Locate the cell with the specified text and output its [X, Y] center coordinate. 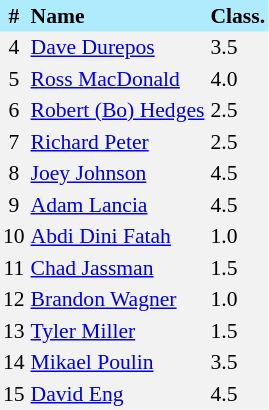
14 [14, 362]
12 [14, 300]
13 [14, 331]
Brandon Wagner [118, 300]
10 [14, 236]
4 [14, 48]
Tyler Miller [118, 331]
9 [14, 205]
7 [14, 142]
5 [14, 79]
Ross MacDonald [118, 79]
Mikael Poulin [118, 362]
6 [14, 110]
Abdi Dini Fatah [118, 236]
11 [14, 268]
8 [14, 174]
Robert (Bo) Hedges [118, 110]
15 [14, 394]
Joey Johnson [118, 174]
Name [118, 16]
Class. [238, 16]
4.0 [238, 79]
Dave Durepos [118, 48]
Chad Jassman [118, 268]
Richard Peter [118, 142]
# [14, 16]
David Eng [118, 394]
Adam Lancia [118, 205]
